Detect which cell encompasses the target text, then output its [x, y] center coordinate. 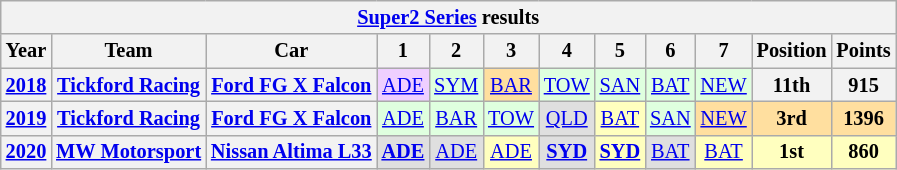
SYM [456, 85]
Car [292, 51]
7 [724, 51]
860 [864, 152]
Super2 Series results [448, 17]
3rd [792, 118]
4 [567, 51]
Team [128, 51]
Position [792, 51]
5 [620, 51]
MW Motorsport [128, 152]
Points [864, 51]
Year [26, 51]
1st [792, 152]
Nissan Altima L33 [292, 152]
2019 [26, 118]
2018 [26, 85]
QLD [567, 118]
915 [864, 85]
3 [511, 51]
2 [456, 51]
1 [404, 51]
6 [670, 51]
11th [792, 85]
1396 [864, 118]
2020 [26, 152]
